Search for the cell housing the specified text and yield its [x, y] center coordinate. 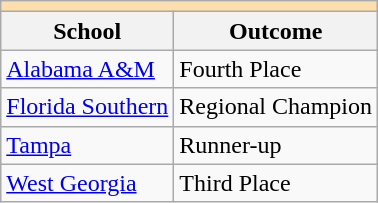
School [88, 31]
Runner-up [276, 145]
Outcome [276, 31]
West Georgia [88, 183]
Tampa [88, 145]
Third Place [276, 183]
Florida Southern [88, 107]
Alabama A&M [88, 69]
Fourth Place [276, 69]
Regional Champion [276, 107]
